Extract the (X, Y) coordinate from the center of the cell holding the provided text.  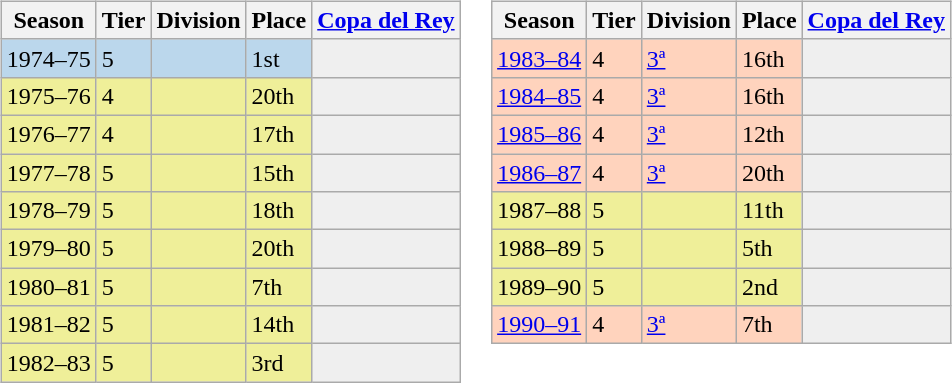
1981–82 (48, 325)
17th (279, 134)
1988–89 (540, 249)
1974–75 (48, 58)
11th (769, 211)
12th (769, 134)
1990–91 (540, 325)
1986–87 (540, 173)
2nd (769, 287)
1980–81 (48, 287)
1987–88 (540, 211)
1982–83 (48, 363)
1978–79 (48, 211)
1985–86 (540, 134)
1st (279, 58)
1977–78 (48, 173)
3rd (279, 363)
1983–84 (540, 58)
5th (769, 249)
15th (279, 173)
1984–85 (540, 96)
1975–76 (48, 96)
1976–77 (48, 134)
1979–80 (48, 249)
14th (279, 325)
1989–90 (540, 287)
18th (279, 211)
